Identify which cell holds the provided text, then report its [X, Y] central coordinate. 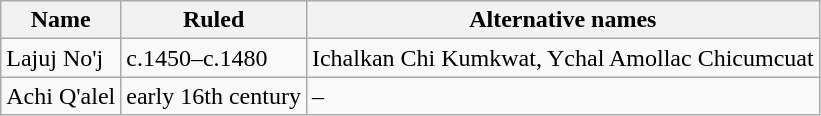
– [562, 96]
Lajuj No'j [61, 58]
c.1450–c.1480 [214, 58]
Ichalkan Chi Kumkwat, Ychal Amollac Chicumcuat [562, 58]
Name [61, 20]
Alternative names [562, 20]
Achi Q'alel [61, 96]
Ruled [214, 20]
early 16th century [214, 96]
